Return [X, Y] of the center of cell containing provided text 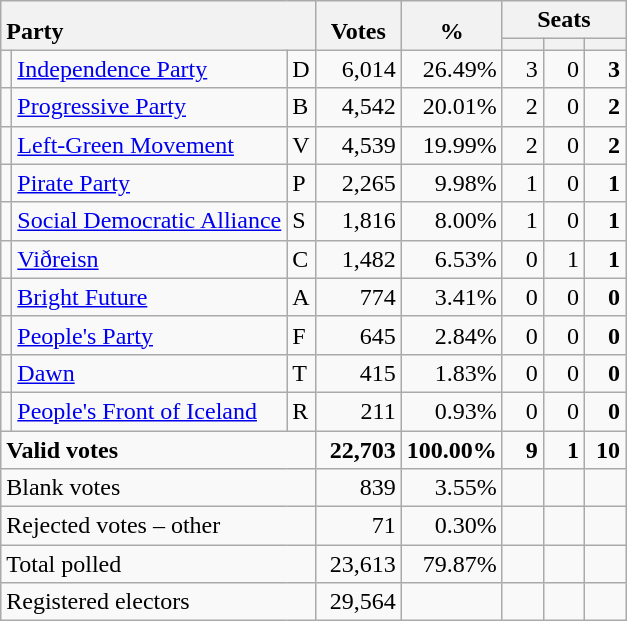
6.53% [452, 259]
1.83% [452, 373]
P [301, 183]
Valid votes [158, 449]
Party [158, 26]
22,703 [358, 449]
10 [604, 449]
B [301, 107]
9.98% [452, 183]
Total polled [158, 564]
Left-Green Movement [150, 145]
0.30% [452, 526]
26.49% [452, 69]
V [301, 145]
0.93% [452, 411]
2,265 [358, 183]
23,613 [358, 564]
415 [358, 373]
1,816 [358, 221]
1,482 [358, 259]
F [301, 335]
839 [358, 488]
People's Front of Iceland [150, 411]
S [301, 221]
211 [358, 411]
645 [358, 335]
D [301, 69]
19.99% [452, 145]
Bright Future [150, 297]
9 [522, 449]
2.84% [452, 335]
Progressive Party [150, 107]
Rejected votes – other [158, 526]
% [452, 26]
29,564 [358, 602]
6,014 [358, 69]
Seats [564, 20]
79.87% [452, 564]
Viðreisn [150, 259]
Pirate Party [150, 183]
774 [358, 297]
3.55% [452, 488]
Registered electors [158, 602]
4,539 [358, 145]
Social Democratic Alliance [150, 221]
Votes [358, 26]
Blank votes [158, 488]
C [301, 259]
71 [358, 526]
3.41% [452, 297]
A [301, 297]
T [301, 373]
100.00% [452, 449]
Dawn [150, 373]
8.00% [452, 221]
People's Party [150, 335]
4,542 [358, 107]
20.01% [452, 107]
Independence Party [150, 69]
R [301, 411]
